Capture the cell that displays the provided text and extract its [x, y] central coordinate. 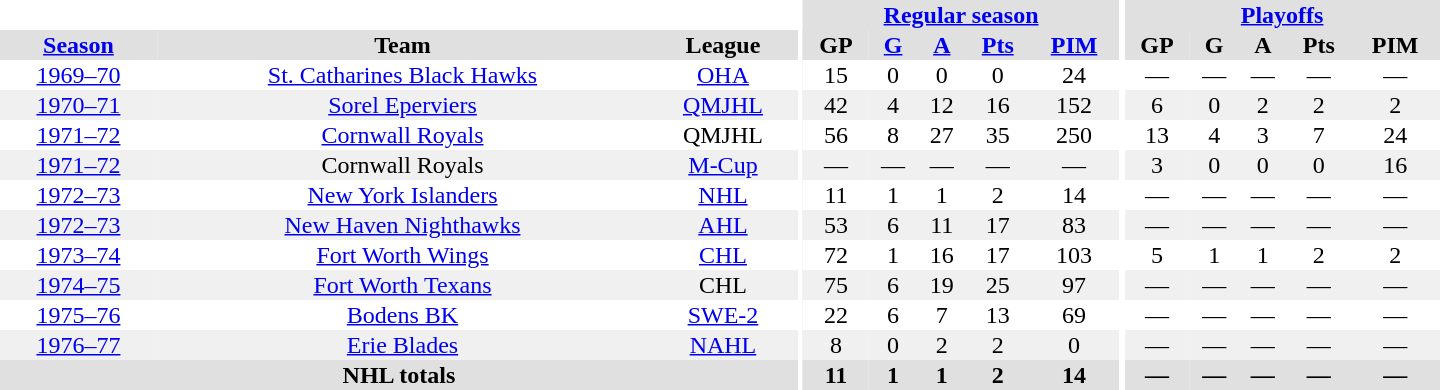
25 [998, 285]
Bodens BK [402, 315]
1973–74 [78, 255]
19 [942, 285]
97 [1074, 285]
83 [1074, 225]
New Haven Nighthawks [402, 225]
Team [402, 45]
League [723, 45]
New York Islanders [402, 195]
15 [836, 75]
NAHL [723, 345]
1969–70 [78, 75]
NHL totals [399, 375]
Fort Worth Texans [402, 285]
42 [836, 105]
56 [836, 135]
72 [836, 255]
53 [836, 225]
35 [998, 135]
1975–76 [78, 315]
Playoffs [1282, 15]
1976–77 [78, 345]
St. Catharines Black Hawks [402, 75]
152 [1074, 105]
NHL [723, 195]
Regular season [961, 15]
1974–75 [78, 285]
75 [836, 285]
5 [1157, 255]
250 [1074, 135]
69 [1074, 315]
Sorel Eperviers [402, 105]
1970–71 [78, 105]
SWE-2 [723, 315]
OHA [723, 75]
27 [942, 135]
M-Cup [723, 165]
12 [942, 105]
AHL [723, 225]
Erie Blades [402, 345]
103 [1074, 255]
Season [78, 45]
Fort Worth Wings [402, 255]
22 [836, 315]
